Find where the given text appears and provide that cell's center as (X, Y) coordinate. 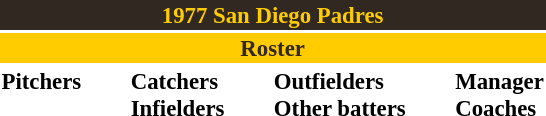
Roster (272, 48)
1977 San Diego Padres (272, 15)
